Scan for the cell matching the given text and deliver its [X, Y] coordinate at center. 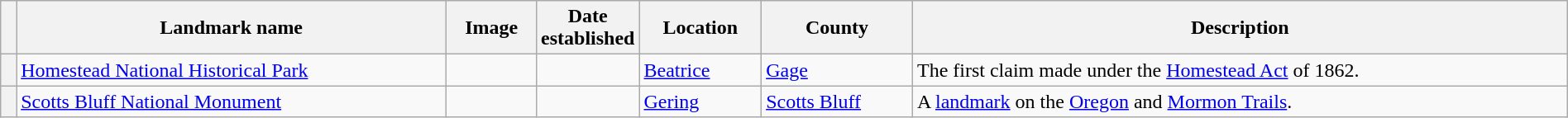
Gering [700, 101]
A landmark on the Oregon and Mormon Trails. [1240, 101]
Image [491, 28]
Homestead National Historical Park [232, 70]
Date established [588, 28]
Description [1240, 28]
County [837, 28]
Gage [837, 70]
Landmark name [232, 28]
Scotts Bluff [837, 101]
Location [700, 28]
Scotts Bluff National Monument [232, 101]
The first claim made under the Homestead Act of 1862. [1240, 70]
Beatrice [700, 70]
